Determine the [X, Y] coordinate at the center of the cell enclosing the given text.  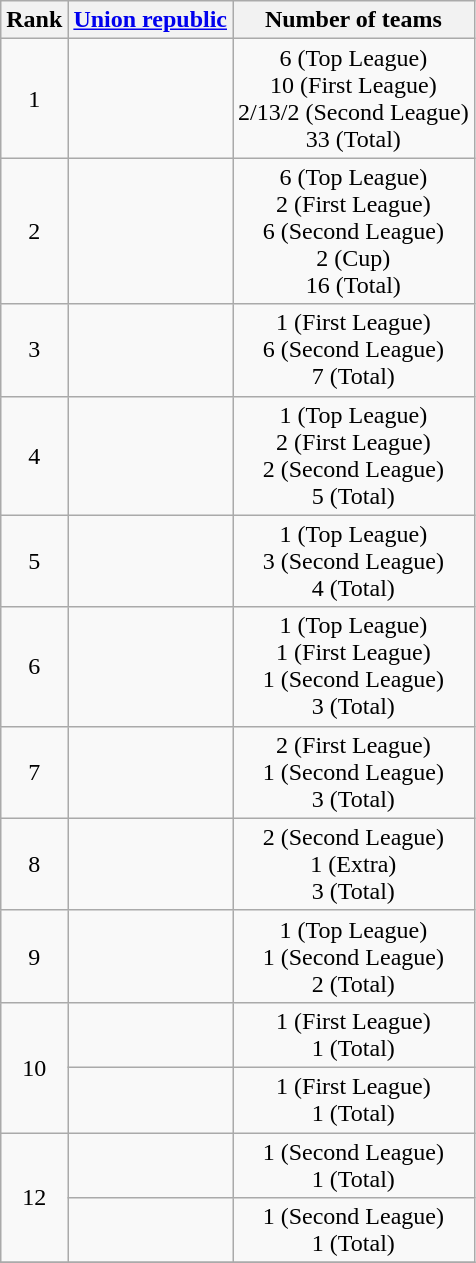
1 (Top League)3 (Second League)4 (Total) [354, 561]
2 (Second League)1 (Extra)3 (Total) [354, 864]
6 [34, 666]
Rank [34, 20]
8 [34, 864]
7 [34, 772]
2 [34, 231]
3 [34, 350]
6 (Top League)2 (First League)6 (Second League)2 (Cup)16 (Total) [354, 231]
1 (Top League)2 (First League)2 (Second League)5 (Total) [354, 456]
2 (First League)1 (Second League)3 (Total) [354, 772]
1 (Top League)1 (First League)1 (Second League)3 (Total) [354, 666]
1 (Top League)1 (Second League)2 (Total) [354, 956]
9 [34, 956]
1 (First League)6 (Second League)7 (Total) [354, 350]
Union republic [150, 20]
Number of teams [354, 20]
1 [34, 98]
6 (Top League)10 (First League)2/13/2 (Second League)33 (Total) [354, 98]
4 [34, 456]
5 [34, 561]
10 [34, 1067]
12 [34, 1197]
